Identify which cell holds the provided text, then report its [X, Y] central coordinate. 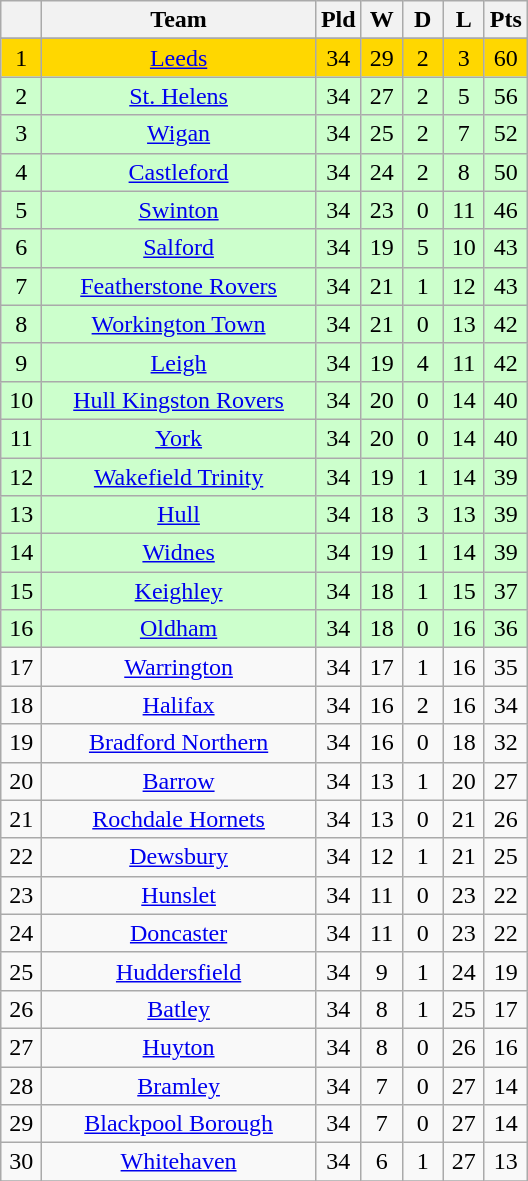
Pts [506, 20]
Rochdale Hornets [179, 819]
Wigan [179, 134]
W [382, 20]
35 [506, 667]
York [179, 438]
Salford [179, 248]
L [464, 20]
28 [22, 1085]
Castleford [179, 172]
60 [506, 58]
D [422, 20]
Featherstone Rovers [179, 286]
Widnes [179, 553]
Oldham [179, 629]
Hunslet [179, 895]
30 [22, 1162]
Bramley [179, 1085]
36 [506, 629]
Hull [179, 515]
52 [506, 134]
37 [506, 591]
Workington Town [179, 324]
Huddersfield [179, 971]
50 [506, 172]
Doncaster [179, 933]
Barrow [179, 781]
Dewsbury [179, 857]
Wakefield Trinity [179, 477]
Leeds [179, 58]
Warrington [179, 667]
Halifax [179, 705]
Leigh [179, 362]
46 [506, 210]
Keighley [179, 591]
56 [506, 96]
32 [506, 743]
Whitehaven [179, 1162]
Team [179, 20]
Hull Kingston Rovers [179, 400]
Blackpool Borough [179, 1124]
Huyton [179, 1047]
Bradford Northern [179, 743]
Batley [179, 1009]
Pld [338, 20]
St. Helens [179, 96]
Swinton [179, 210]
